Pinpoint the cell where the given text exists, returning its (X, Y) midpoint coordinate. 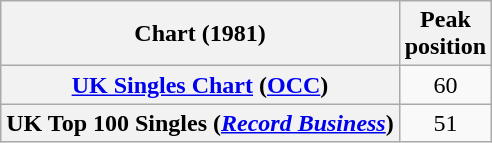
Peakposition (445, 34)
Chart (1981) (200, 34)
UK Top 100 Singles (Record Business) (200, 123)
UK Singles Chart (OCC) (200, 85)
60 (445, 85)
51 (445, 123)
